Output the (X, Y) coordinate of the center of the cell containing the given text.  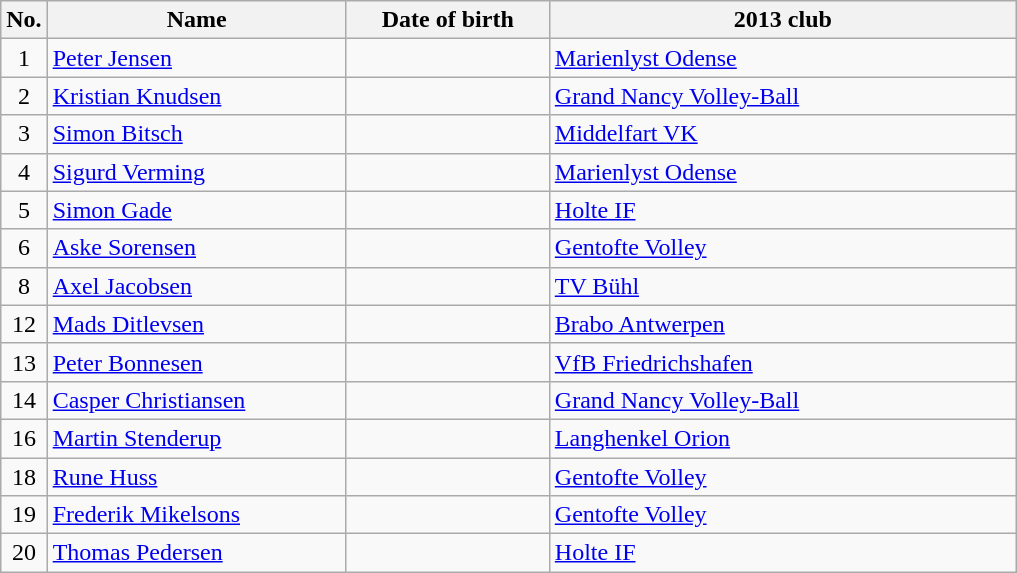
2013 club (782, 20)
12 (24, 324)
Brabo Antwerpen (782, 324)
Simon Bitsch (196, 134)
4 (24, 172)
Casper Christiansen (196, 400)
Mads Ditlevsen (196, 324)
14 (24, 400)
20 (24, 553)
19 (24, 515)
Sigurd Verming (196, 172)
Middelfart VK (782, 134)
6 (24, 248)
8 (24, 286)
Frederik Mikelsons (196, 515)
13 (24, 362)
Rune Huss (196, 477)
Martin Stenderup (196, 438)
Peter Bonnesen (196, 362)
16 (24, 438)
18 (24, 477)
Langhenkel Orion (782, 438)
No. (24, 20)
Date of birth (448, 20)
1 (24, 58)
Name (196, 20)
2 (24, 96)
VfB Friedrichshafen (782, 362)
3 (24, 134)
Simon Gade (196, 210)
5 (24, 210)
Kristian Knudsen (196, 96)
Thomas Pedersen (196, 553)
Peter Jensen (196, 58)
Axel Jacobsen (196, 286)
TV Bühl (782, 286)
Aske Sorensen (196, 248)
